Return [x, y] of the center of cell containing provided text 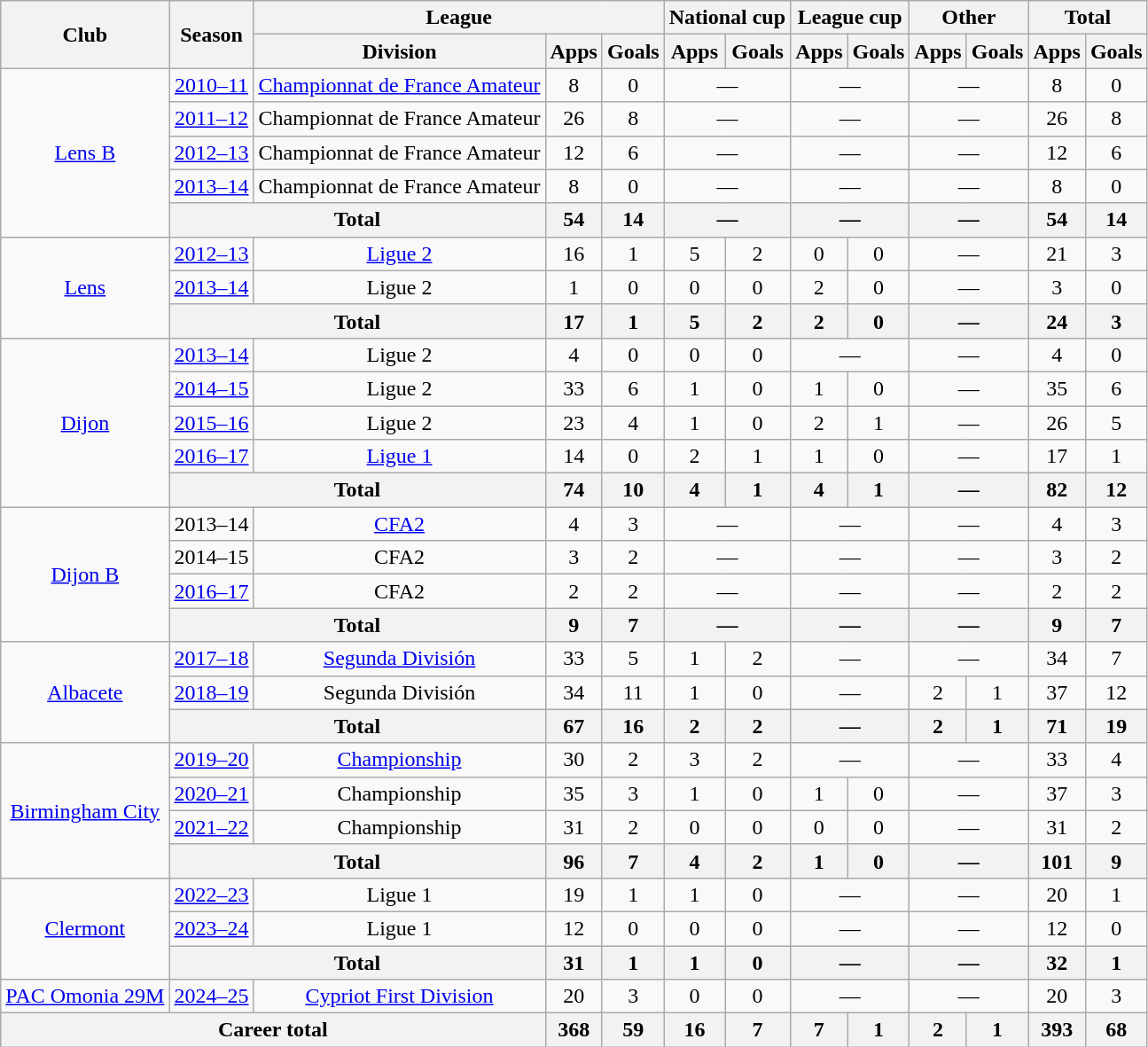
2023–24 [211, 928]
League [459, 18]
74 [574, 490]
21 [1057, 254]
101 [1057, 861]
2022–23 [211, 895]
Club [85, 35]
96 [574, 861]
Career total [273, 1030]
Other [969, 18]
2010–11 [211, 85]
11 [633, 692]
PAC Omonia 29M [85, 996]
Lens B [85, 152]
10 [633, 490]
393 [1057, 1030]
Season [211, 35]
Clermont [85, 928]
2021–22 [211, 827]
Division [399, 51]
32 [1057, 962]
23 [574, 423]
Albacete [85, 692]
59 [633, 1030]
67 [574, 726]
Dijon [85, 422]
2011–12 [211, 119]
Lens [85, 287]
Dijon B [85, 574]
2018–19 [211, 692]
24 [1057, 321]
Cypriot First Division [399, 996]
National cup [727, 18]
2020–21 [211, 793]
2017–18 [211, 659]
2015–16 [211, 423]
30 [574, 760]
League cup [850, 18]
82 [1057, 490]
Birmingham City [85, 810]
68 [1116, 1030]
368 [574, 1030]
71 [1057, 726]
2019–20 [211, 760]
2024–25 [211, 996]
